From the cell containing the given text, extract its center point as (X, Y) coordinate. 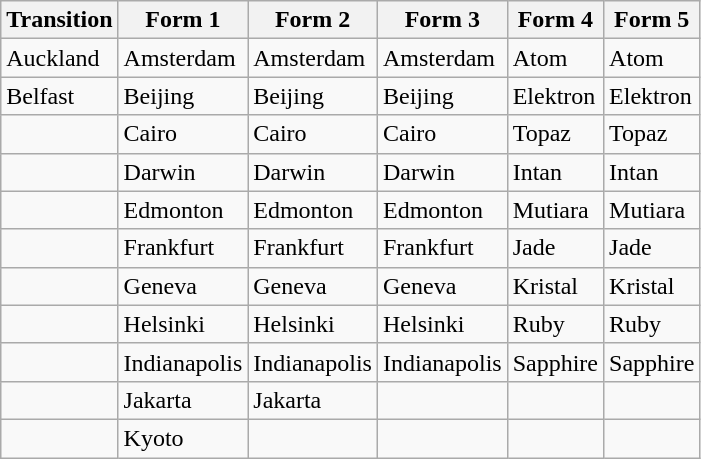
Form 1 (183, 20)
Kyoto (183, 438)
Form 4 (555, 20)
Belfast (60, 96)
Form 2 (313, 20)
Transition (60, 20)
Form 3 (442, 20)
Form 5 (652, 20)
Auckland (60, 58)
